Detect which cell encompasses the target text, then output its (X, Y) center coordinate. 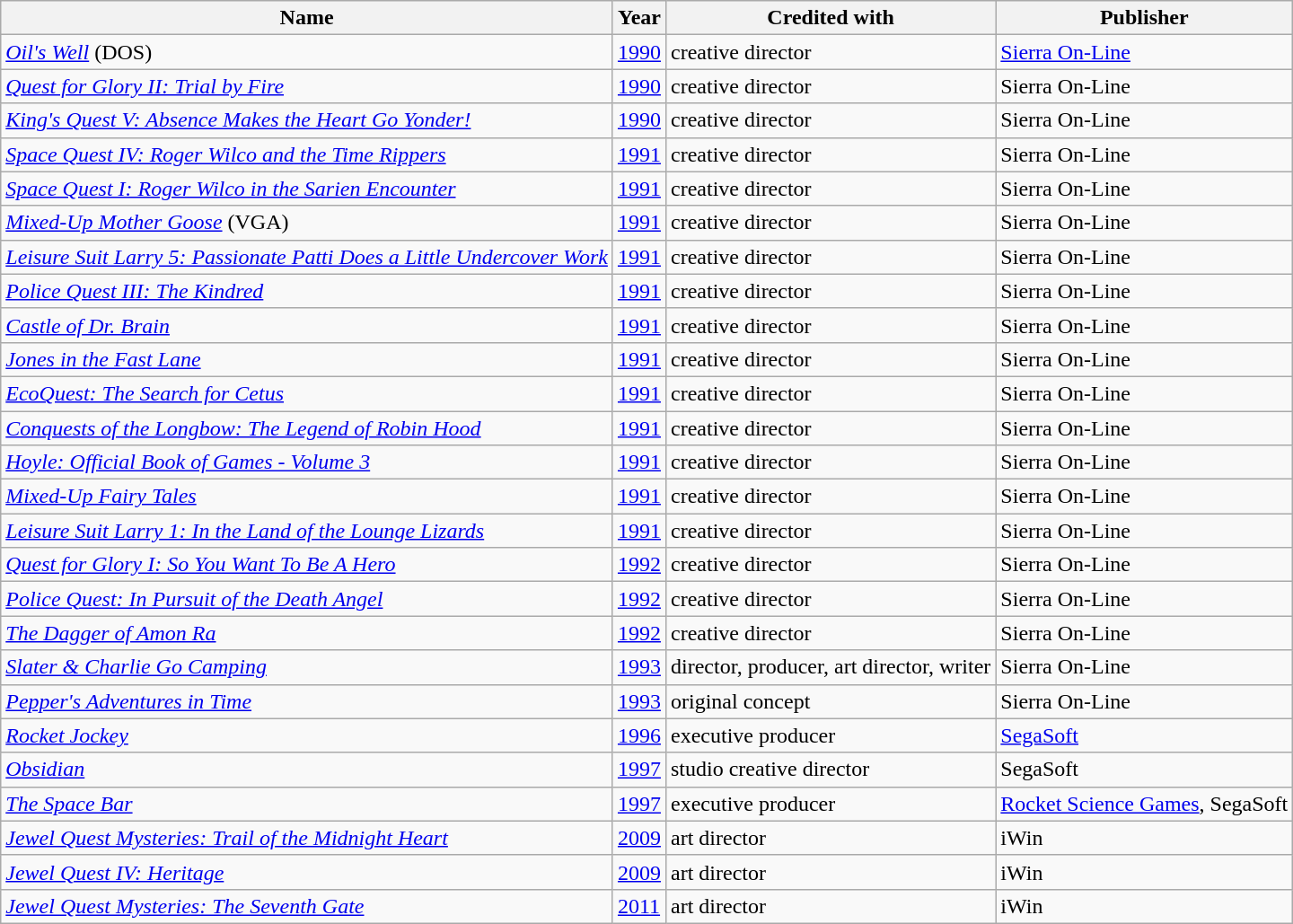
The Dagger of Amon Ra (307, 633)
Hoyle: Official Book of Games - Volume 3 (307, 462)
Pepper's Adventures in Time (307, 701)
EcoQuest: The Search for Cetus (307, 393)
Jones in the Fast Lane (307, 359)
Castle of Dr. Brain (307, 325)
Jewel Quest Mysteries: The Seventh Gate (307, 906)
Slater & Charlie Go Camping (307, 667)
Conquests of the Longbow: The Legend of Robin Hood (307, 428)
Rocket Jockey (307, 735)
King's Quest V: Absence Makes the Heart Go Yonder! (307, 120)
2011 (639, 906)
Space Quest IV: Roger Wilco and the Time Rippers (307, 154)
The Space Bar (307, 804)
Quest for Glory II: Trial by Fire (307, 86)
Year (639, 18)
Obsidian (307, 770)
Publisher (1144, 18)
Name (307, 18)
original concept (830, 701)
Jewel Quest IV: Heritage (307, 872)
Leisure Suit Larry 5: Passionate Patti Does a Little Undercover Work (307, 257)
Police Quest III: The Kindred (307, 291)
1996 (639, 735)
studio creative director (830, 770)
Mixed-Up Fairy Tales (307, 497)
Space Quest I: Roger Wilco in the Sarien Encounter (307, 189)
Jewel Quest Mysteries: Trail of the Midnight Heart (307, 838)
Mixed-Up Mother Goose (VGA) (307, 223)
Police Quest: In Pursuit of the Death Angel (307, 599)
Leisure Suit Larry 1: In the Land of the Lounge Lizards (307, 531)
Oil's Well (DOS) (307, 52)
Quest for Glory I: So You Want To Be A Hero (307, 565)
Credited with (830, 18)
director, producer, art director, writer (830, 667)
Rocket Science Games, SegaSoft (1144, 804)
